Extract the [X, Y] coordinate from the center of the cell holding the provided text.  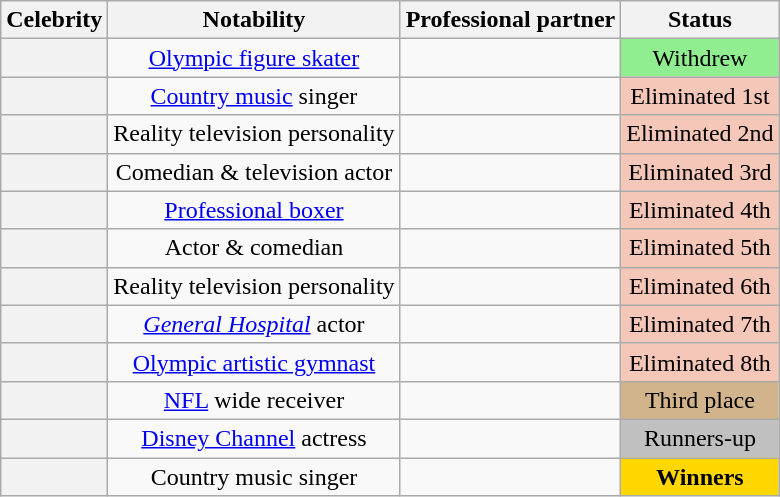
Disney Channel actress [254, 438]
Withdrew [700, 58]
Comedian & television actor [254, 172]
Eliminated 7th [700, 324]
Celebrity [54, 20]
Eliminated 8th [700, 362]
Third place [700, 400]
NFL wide receiver [254, 400]
Winners [700, 477]
Olympic artistic gymnast [254, 362]
Eliminated 5th [700, 248]
Olympic figure skater [254, 58]
Actor & comedian [254, 248]
Eliminated 6th [700, 286]
Eliminated 2nd [700, 134]
Status [700, 20]
Runners-up [700, 438]
Notability [254, 20]
Professional partner [510, 20]
Eliminated 1st [700, 96]
Eliminated 3rd [700, 172]
Professional boxer [254, 210]
Eliminated 4th [700, 210]
General Hospital actor [254, 324]
